Identify which cell holds the provided text, then report its (x, y) central coordinate. 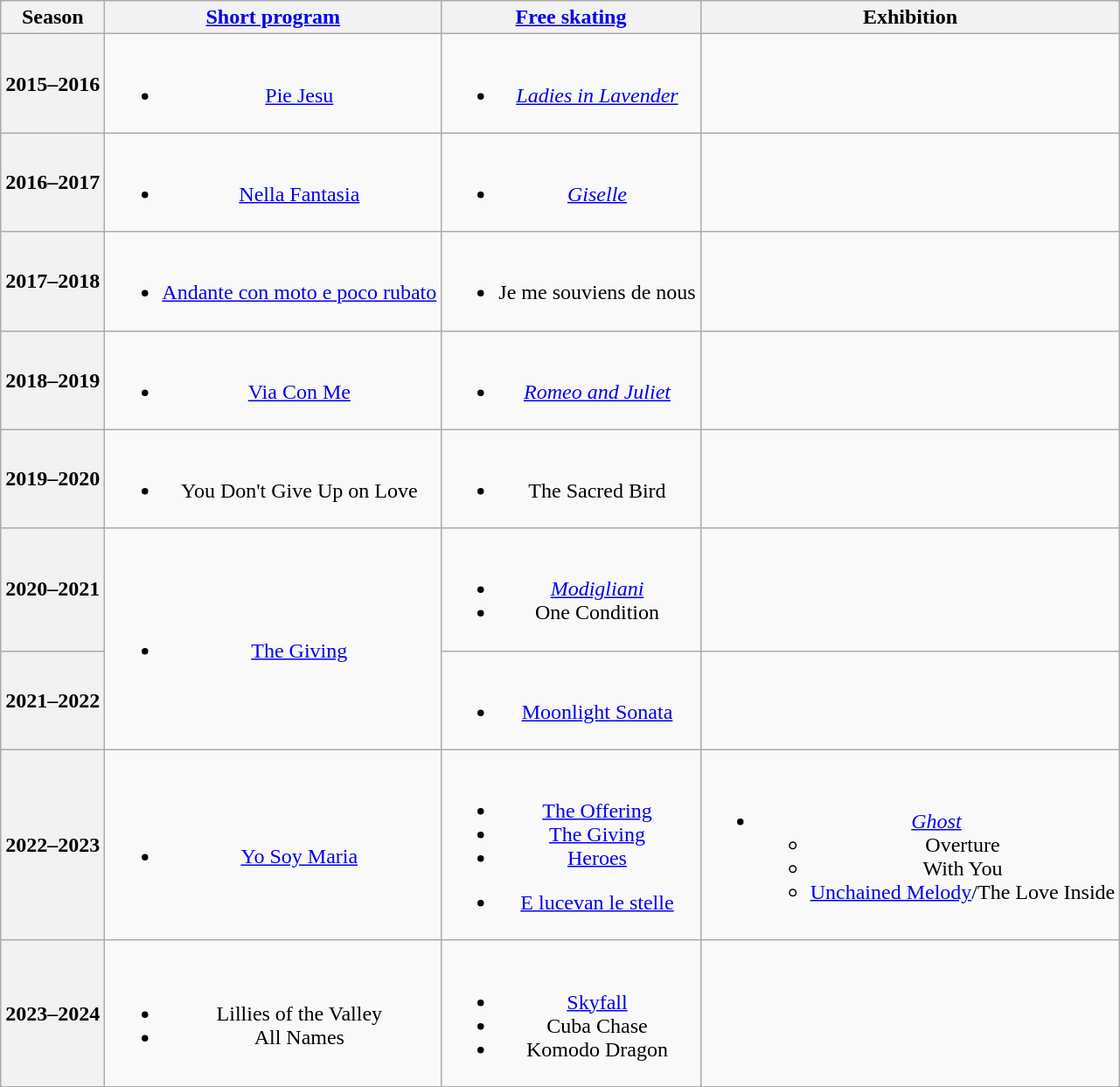
The Sacred Bird (571, 479)
GhostOverture With You Unchained Melody/The Love Inside (910, 845)
Short program (273, 17)
2022–2023 (52, 845)
2015–2016 (52, 84)
ModiglianiOne Condition (571, 589)
2019–2020 (52, 479)
2021–2022 (52, 700)
2018–2019 (52, 380)
The OfferingThe GivingHeroesE lucevan le stelle (571, 845)
Andante con moto e poco rubato (273, 282)
Ladies in Lavender (571, 84)
2016–2017 (52, 182)
The Giving (273, 638)
Pie Jesu (273, 84)
Skyfall Cuba Chase Komodo Dragon (571, 1013)
Giselle (571, 182)
Je me souviens de nous (571, 282)
Romeo and Juliet (571, 380)
2023–2024 (52, 1013)
You Don't Give Up on Love (273, 479)
Season (52, 17)
Moonlight Sonata (571, 700)
2020–2021 (52, 589)
Free skating (571, 17)
Exhibition (910, 17)
Via Con Me (273, 380)
Nella Fantasia (273, 182)
2017–2018 (52, 282)
Lillies of the ValleyAll Names (273, 1013)
Yo Soy Maria (273, 845)
